Detect which cell encompasses the target text, then output its (X, Y) center coordinate. 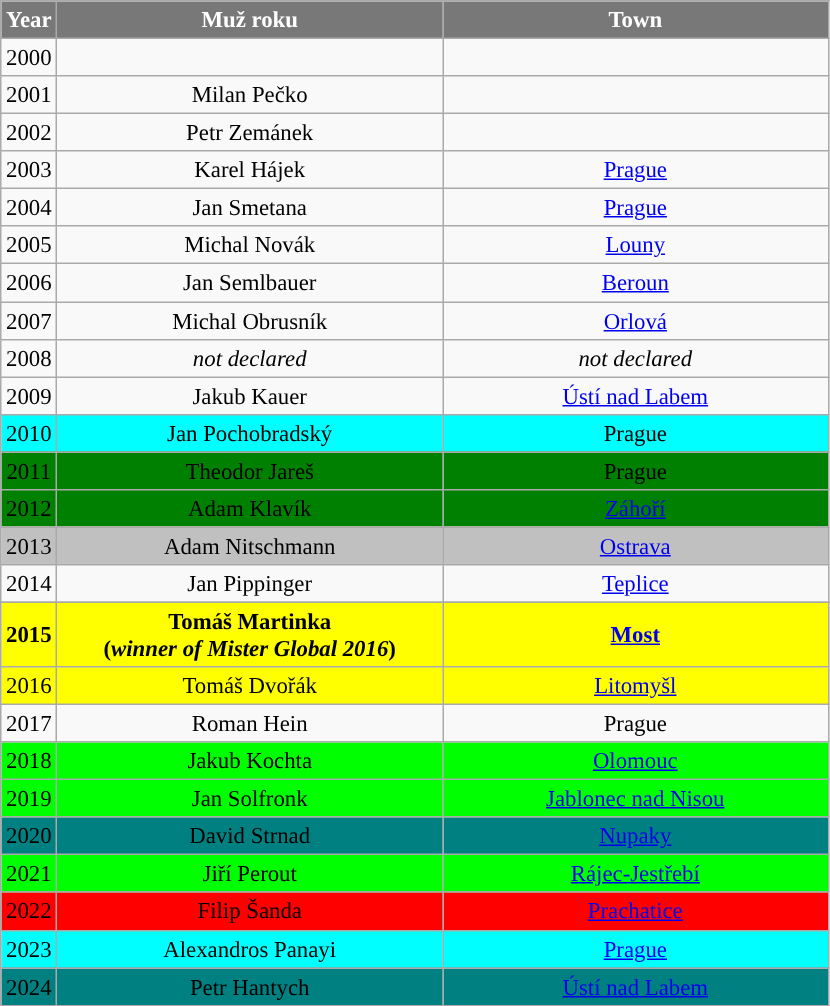
2001 (29, 95)
Rájec-Jestřebí (635, 874)
Michal Obrusník (250, 321)
2012 (29, 509)
Michal Novák (250, 245)
Petr Zemánek (250, 133)
2022 (29, 912)
2016 (29, 686)
Town (635, 20)
Filip Šanda (250, 912)
Jiří Perout (250, 874)
Jan Solfronk (250, 799)
Beroun (635, 283)
2002 (29, 133)
Ostrava (635, 546)
Záhoří (635, 509)
2000 (29, 58)
Jan Pippinger (250, 584)
2010 (29, 433)
2009 (29, 396)
Adam Nitschmann (250, 546)
2023 (29, 949)
Olomouc (635, 761)
Jan Semlbauer (250, 283)
2008 (29, 358)
2021 (29, 874)
Most (635, 634)
2024 (29, 987)
2020 (29, 836)
Jan Pochobradský (250, 433)
2018 (29, 761)
Theodor Jareš (250, 471)
2006 (29, 283)
Jan Smetana (250, 208)
Alexandros Panayi (250, 949)
2007 (29, 321)
2014 (29, 584)
Tomáš Martinka(winner of Mister Global 2016) (250, 634)
Adam Klavík (250, 509)
Orlová (635, 321)
Jakub Kauer (250, 396)
Roman Hein (250, 724)
Jakub Kochta (250, 761)
Nupaky (635, 836)
Louny (635, 245)
2004 (29, 208)
Teplice (635, 584)
2019 (29, 799)
2011 (29, 471)
Litomyšl (635, 686)
Jablonec nad Nisou (635, 799)
Year (29, 20)
Karel Hájek (250, 170)
Muž roku (250, 20)
David Strnad (250, 836)
2017 (29, 724)
2005 (29, 245)
Milan Pečko (250, 95)
Prachatice (635, 912)
2003 (29, 170)
Petr Hantych (250, 987)
2013 (29, 546)
Tomáš Dvořák (250, 686)
2015 (29, 634)
